Search for the cell housing the specified text and yield its (X, Y) center coordinate. 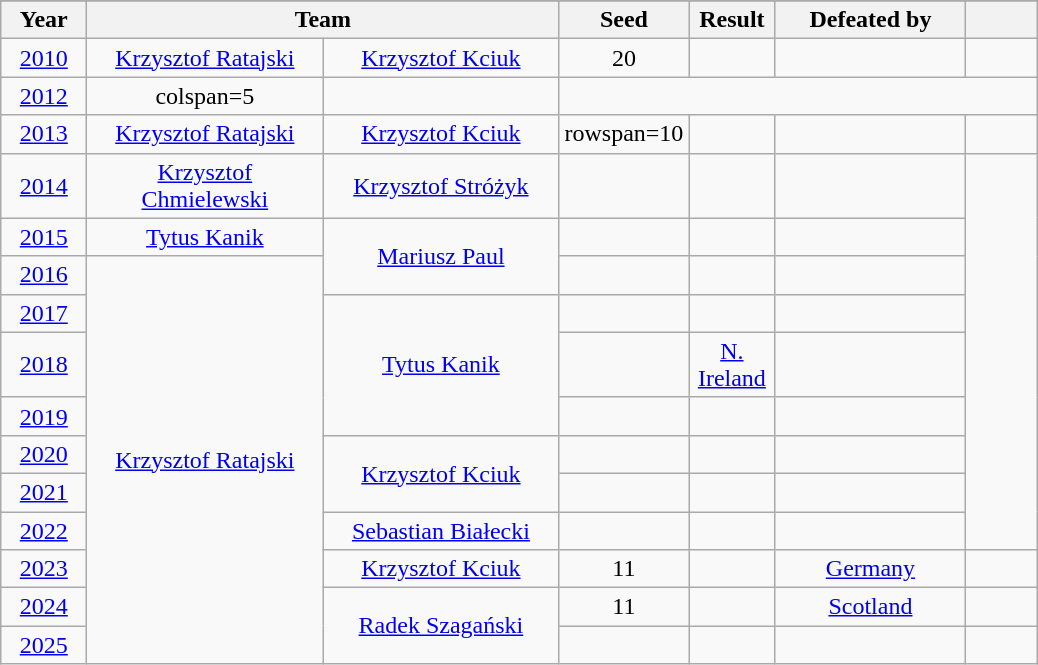
colspan=5 (205, 96)
2022 (44, 531)
2021 (44, 492)
2017 (44, 313)
Scotland (870, 607)
Radek Szagański (441, 626)
Result (732, 20)
2023 (44, 569)
Defeated by (870, 20)
2013 (44, 134)
20 (624, 58)
Krzysztof Stróżyk (441, 186)
2018 (44, 364)
2010 (44, 58)
Mariusz Paul (441, 256)
Germany (870, 569)
Sebastian Białecki (441, 531)
2014 (44, 186)
Year (44, 20)
N. Ireland (732, 364)
rowspan=10 (624, 134)
2019 (44, 416)
2025 (44, 645)
2012 (44, 96)
2015 (44, 237)
2024 (44, 607)
2016 (44, 275)
Team (323, 20)
2020 (44, 454)
Seed (624, 20)
Krzysztof Chmielewski (205, 186)
